Detect which cell encompasses the target text, then output its (X, Y) center coordinate. 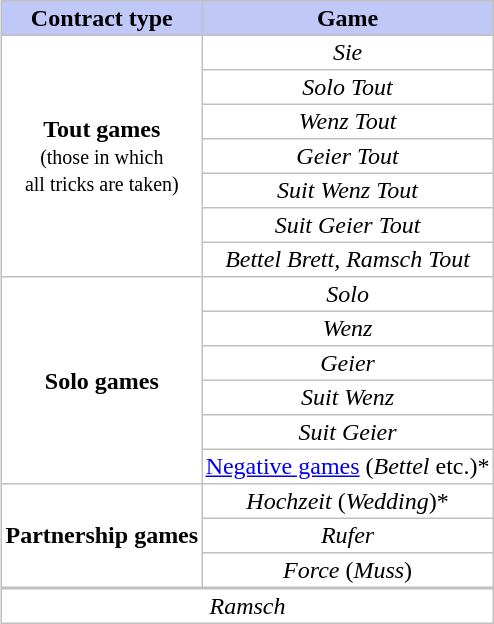
Ramsch (247, 606)
Sie (348, 52)
Wenz Tout (348, 122)
Suit Geier (348, 432)
Geier Tout (348, 156)
Wenz (348, 328)
Rufer (348, 536)
Force (Muss) (348, 570)
Solo (348, 294)
Suit Geier Tout (348, 224)
Hochzeit (Wedding)* (348, 500)
Partnership games (102, 535)
Contract type (102, 18)
Suit Wenz (348, 398)
Geier (348, 362)
Bettel Brett, Ramsch Tout (348, 260)
Tout games(those in whichall tricks are taken) (102, 156)
Suit Wenz Tout (348, 190)
Game (348, 18)
Negative games (Bettel etc.)* (348, 466)
Solo games (102, 381)
Solo Tout (348, 86)
